From the cell containing the given text, extract its center point as [x, y] coordinate. 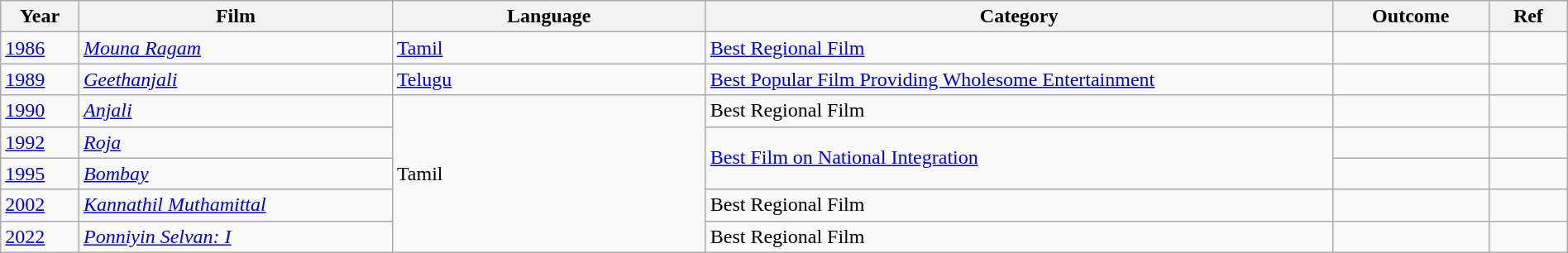
Outcome [1411, 17]
1995 [40, 174]
Bombay [235, 174]
Mouna Ragam [235, 48]
1992 [40, 142]
1986 [40, 48]
1990 [40, 111]
1989 [40, 79]
Year [40, 17]
Film [235, 17]
Roja [235, 142]
Category [1019, 17]
Ref [1528, 17]
Ponniyin Selvan: I [235, 236]
2022 [40, 236]
Best Film on National Integration [1019, 158]
Kannathil Muthamittal [235, 205]
2002 [40, 205]
Geethanjali [235, 79]
Telugu [549, 79]
Anjali [235, 111]
Best Popular Film Providing Wholesome Entertainment [1019, 79]
Language [549, 17]
